Provide the [x, y] coordinate of the cell's center where the given text is located.  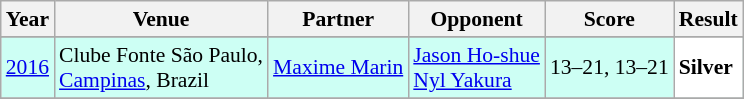
Venue [161, 19]
Result [708, 19]
Silver [708, 68]
Maxime Marin [338, 68]
13–21, 13–21 [610, 68]
Jason Ho-shue Nyl Yakura [476, 68]
2016 [28, 68]
Clube Fonte São Paulo, Campinas, Brazil [161, 68]
Score [610, 19]
Year [28, 19]
Opponent [476, 19]
Partner [338, 19]
